Locate the cell with the specified text and output its [X, Y] center coordinate. 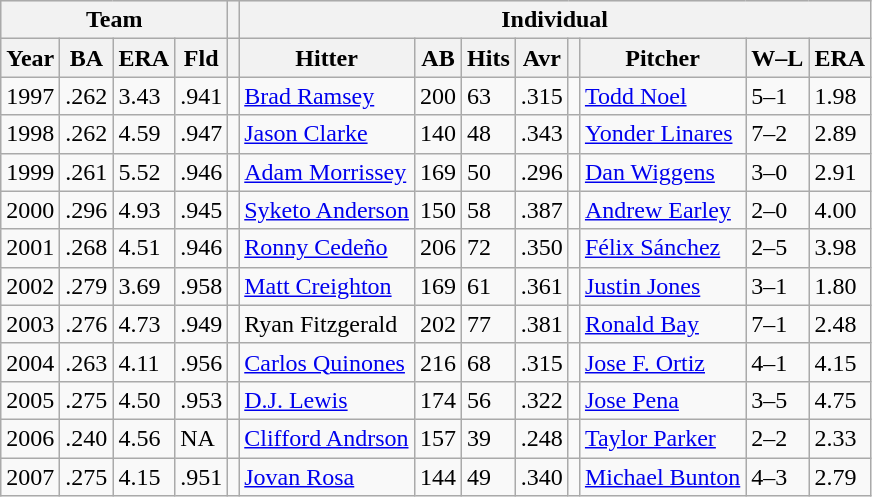
2.79 [840, 477]
7–2 [778, 134]
1.80 [840, 286]
4.51 [144, 248]
3–0 [778, 172]
150 [438, 210]
206 [438, 248]
Jose Pena [662, 400]
.263 [86, 362]
4.93 [144, 210]
2.33 [840, 438]
.261 [86, 172]
2–2 [778, 438]
4.59 [144, 134]
D.J. Lewis [327, 400]
63 [489, 96]
.956 [202, 362]
Adam Morrissey [327, 172]
Brad Ramsey [327, 96]
3.69 [144, 286]
2005 [30, 400]
68 [489, 362]
.268 [86, 248]
.279 [86, 286]
1998 [30, 134]
Matt Creighton [327, 286]
174 [438, 400]
.941 [202, 96]
.949 [202, 324]
72 [489, 248]
49 [489, 477]
Pitcher [662, 58]
.343 [542, 134]
200 [438, 96]
48 [489, 134]
Team [114, 20]
4.56 [144, 438]
Dan Wiggens [662, 172]
NA [202, 438]
Jovan Rosa [327, 477]
Michael Bunton [662, 477]
2002 [30, 286]
157 [438, 438]
2004 [30, 362]
Hitter [327, 58]
2.91 [840, 172]
Félix Sánchez [662, 248]
2.48 [840, 324]
1.98 [840, 96]
58 [489, 210]
.248 [542, 438]
Ronny Cedeño [327, 248]
4.11 [144, 362]
Fld [202, 58]
2006 [30, 438]
.945 [202, 210]
3–1 [778, 286]
140 [438, 134]
5–1 [778, 96]
Carlos Quinones [327, 362]
39 [489, 438]
Justin Jones [662, 286]
2–0 [778, 210]
Hits [489, 58]
Yonder Linares [662, 134]
Andrew Earley [662, 210]
77 [489, 324]
Year [30, 58]
Syketo Anderson [327, 210]
.276 [86, 324]
Avr [542, 58]
3.43 [144, 96]
Individual [555, 20]
4.50 [144, 400]
.240 [86, 438]
Jason Clarke [327, 134]
3–5 [778, 400]
4–1 [778, 362]
2003 [30, 324]
4.73 [144, 324]
.953 [202, 400]
61 [489, 286]
.958 [202, 286]
.361 [542, 286]
Ryan Fitzgerald [327, 324]
.322 [542, 400]
4.00 [840, 210]
50 [489, 172]
.381 [542, 324]
2007 [30, 477]
2001 [30, 248]
Todd Noel [662, 96]
4.75 [840, 400]
7–1 [778, 324]
3.98 [840, 248]
.387 [542, 210]
BA [86, 58]
1997 [30, 96]
5.52 [144, 172]
144 [438, 477]
.951 [202, 477]
Clifford Andrson [327, 438]
Taylor Parker [662, 438]
202 [438, 324]
4–3 [778, 477]
Jose F. Ortiz [662, 362]
AB [438, 58]
1999 [30, 172]
2–5 [778, 248]
.947 [202, 134]
Ronald Bay [662, 324]
56 [489, 400]
.340 [542, 477]
2.89 [840, 134]
2000 [30, 210]
.350 [542, 248]
216 [438, 362]
W–L [778, 58]
